Detect which cell encompasses the target text, then output its (x, y) center coordinate. 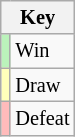
Defeat (42, 118)
Win (42, 51)
Draw (42, 85)
Key (38, 17)
